Scan for the cell matching the given text and deliver its [x, y] coordinate at center. 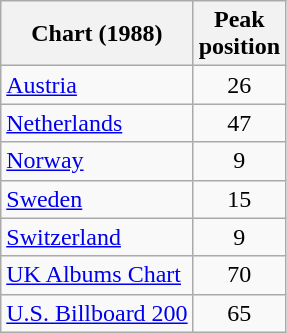
26 [239, 85]
15 [239, 199]
Netherlands [97, 123]
U.S. Billboard 200 [97, 313]
Switzerland [97, 237]
Austria [97, 85]
Sweden [97, 199]
70 [239, 275]
Chart (1988) [97, 34]
UK Albums Chart [97, 275]
Peakposition [239, 34]
Norway [97, 161]
65 [239, 313]
47 [239, 123]
